For the text-containing cell, return its midpoint in [X, Y] coordinate format. 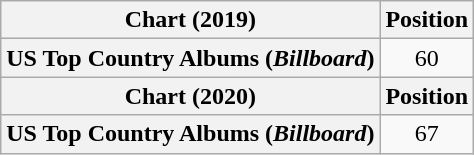
Chart (2019) [190, 20]
67 [427, 134]
60 [427, 58]
Chart (2020) [190, 96]
